Search for the cell housing the specified text and yield its (X, Y) center coordinate. 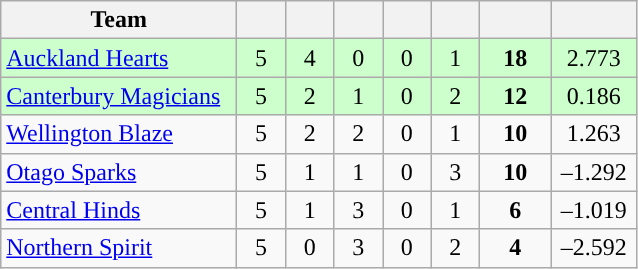
Team (119, 20)
–1.292 (594, 172)
18 (516, 58)
Central Hinds (119, 210)
12 (516, 96)
0.186 (594, 96)
Otago Sparks (119, 172)
1.263 (594, 134)
Canterbury Magicians (119, 96)
Auckland Hearts (119, 58)
6 (516, 210)
Northern Spirit (119, 248)
2.773 (594, 58)
Wellington Blaze (119, 134)
–2.592 (594, 248)
–1.019 (594, 210)
